Provide the (X, Y) coordinate of the cell's center where the given text is located.  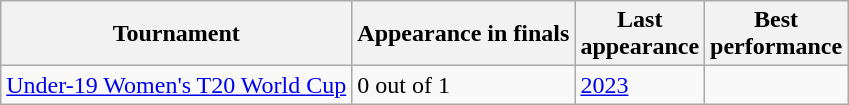
0 out of 1 (464, 85)
Under-19 Women's T20 World Cup (176, 85)
Bestperformance (776, 34)
Appearance in finals (464, 34)
Tournament (176, 34)
Lastappearance (640, 34)
2023 (640, 85)
